For the text-containing cell, return its midpoint in [X, Y] coordinate format. 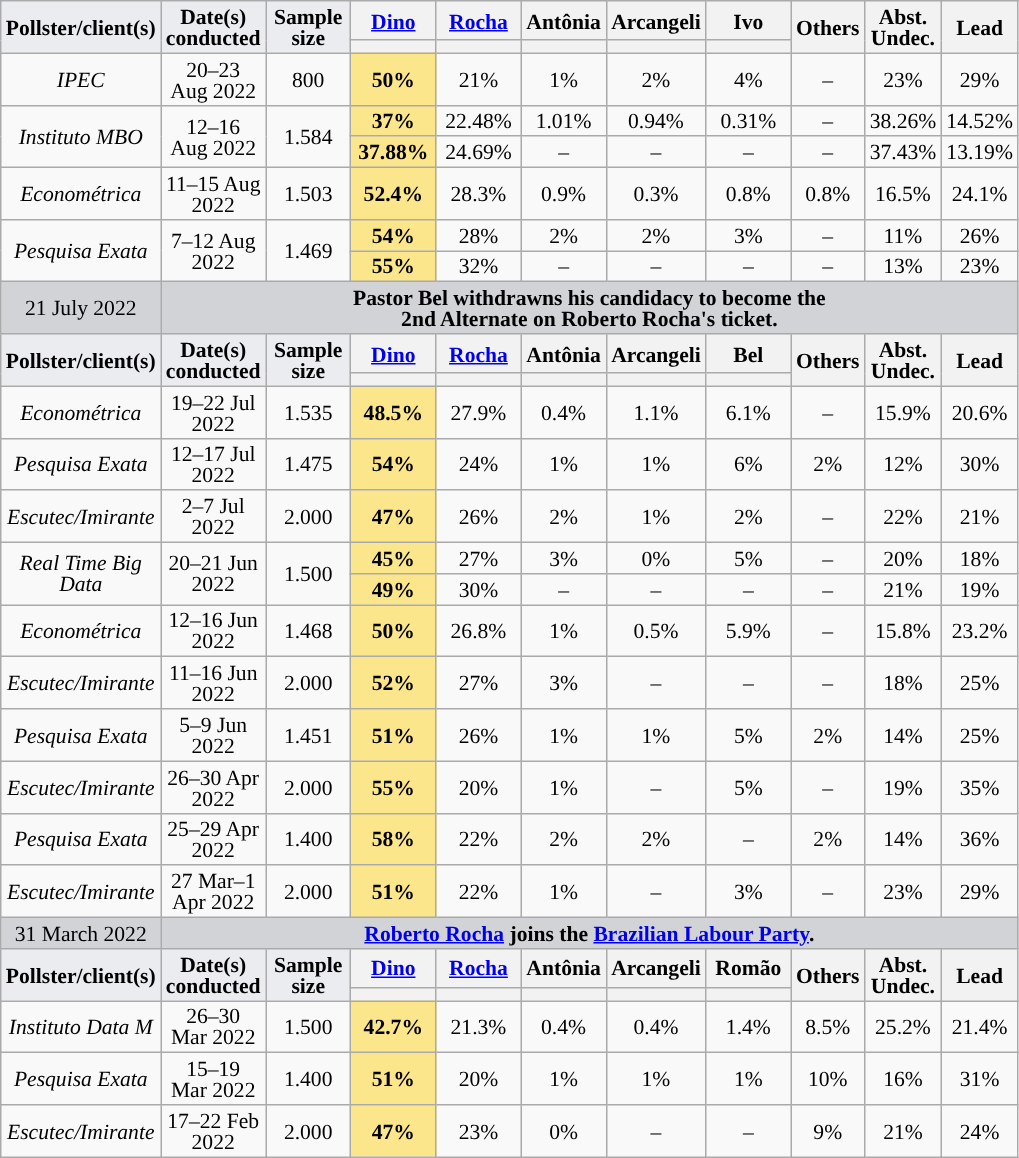
0.5% [656, 631]
45% [394, 558]
24.69% [478, 152]
23.2% [980, 631]
28.3% [478, 194]
11–16 Jun 2022 [214, 683]
49% [394, 590]
36% [980, 839]
22.48% [478, 120]
1.01% [564, 120]
5.9% [748, 631]
7–12 Aug 2022 [214, 251]
Romão [748, 968]
11% [904, 236]
14.52% [980, 120]
6.1% [748, 412]
16.5% [904, 194]
27 Mar–1 Apr 2022 [214, 892]
800 [308, 79]
37.43% [904, 152]
8.5% [828, 1027]
26–30 Apr 2022 [214, 787]
12–17 Jul 2022 [214, 464]
0.9% [564, 194]
26–30 Mar 2022 [214, 1027]
12–16 Aug 2022 [214, 136]
5–9 Jun 2022 [214, 735]
16% [904, 1079]
42.7% [394, 1027]
21.3% [478, 1027]
1.4% [748, 1027]
38.26% [904, 120]
37.88% [394, 152]
52% [394, 683]
1.584 [308, 136]
37% [394, 120]
20–21 Jun 2022 [214, 574]
1.503 [308, 194]
48.5% [394, 412]
31% [980, 1079]
21 July 2022 [81, 308]
26.8% [478, 631]
4% [748, 79]
15.8% [904, 631]
1.1% [656, 412]
1.535 [308, 412]
Bel [748, 354]
Pastor Bel withdrawns his candidacy to become the 2nd Alternate on Roberto Rocha's ticket. [590, 308]
Real Time Big Data [81, 574]
52.4% [394, 194]
6% [748, 464]
1.475 [308, 464]
IPEC [81, 79]
12–16 Jun 2022 [214, 631]
25.2% [904, 1027]
Instituto Data M [81, 1027]
11–15 Aug 2022 [214, 194]
0.94% [656, 120]
10% [828, 1079]
28% [478, 236]
Instituto MBO [81, 136]
25–29 Apr 2022 [214, 839]
24.1% [980, 194]
17–22 Feb 2022 [214, 1131]
12% [904, 464]
2–7 Jul 2022 [214, 517]
1.468 [308, 631]
1.451 [308, 735]
15–19 Mar 2022 [214, 1079]
13% [904, 266]
15.9% [904, 412]
35% [980, 787]
Roberto Rocha joins the Brazilian Labour Party. [590, 934]
1.469 [308, 251]
Ivo [748, 20]
31 March 2022 [81, 934]
19–22 Jul 2022 [214, 412]
13.19% [980, 152]
32% [478, 266]
0.31% [748, 120]
27.9% [478, 412]
0.3% [656, 194]
20.6% [980, 412]
58% [394, 839]
9% [828, 1131]
20–23 Aug 2022 [214, 79]
21.4% [980, 1027]
